Locate the cell with the specified text and output its [x, y] center coordinate. 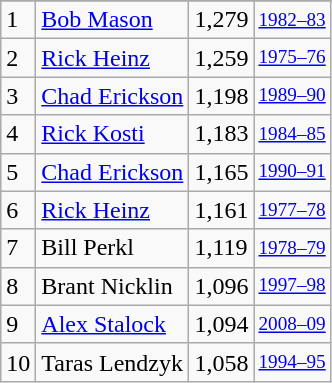
2008–09 [292, 324]
1,058 [222, 362]
6 [18, 210]
1978–79 [292, 248]
1977–78 [292, 210]
1,198 [222, 96]
2 [18, 58]
Alex Stalock [112, 324]
Rick Kosti [112, 134]
1,183 [222, 134]
1984–85 [292, 134]
Bob Mason [112, 20]
Brant Nicklin [112, 286]
10 [18, 362]
1982–83 [292, 20]
1989–90 [292, 96]
9 [18, 324]
3 [18, 96]
4 [18, 134]
Bill Perkl [112, 248]
1,259 [222, 58]
1990–91 [292, 172]
1994–95 [292, 362]
1,165 [222, 172]
1,119 [222, 248]
5 [18, 172]
7 [18, 248]
1 [18, 20]
1,161 [222, 210]
1975–76 [292, 58]
8 [18, 286]
1,096 [222, 286]
1,094 [222, 324]
1997–98 [292, 286]
1,279 [222, 20]
Taras Lendzyk [112, 362]
